Detect which cell encompasses the target text, then output its [X, Y] center coordinate. 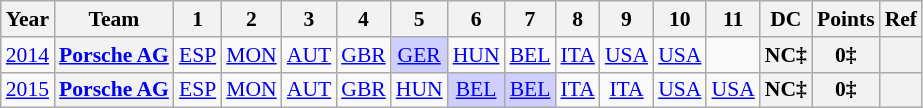
10 [680, 19]
9 [626, 19]
Team [114, 19]
GER [420, 55]
2 [252, 19]
DC [786, 19]
Year [28, 19]
Ref [901, 19]
7 [530, 19]
6 [476, 19]
2014 [28, 55]
8 [577, 19]
Points [846, 19]
2015 [28, 90]
3 [309, 19]
11 [732, 19]
5 [420, 19]
4 [364, 19]
1 [198, 19]
